Determine the (x, y) coordinate at the center of the cell enclosing the given text.  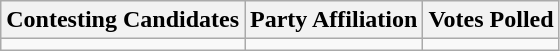
Votes Polled (491, 20)
Party Affiliation (334, 20)
Contesting Candidates (123, 20)
